For the text-containing cell, return its midpoint in (X, Y) coordinate format. 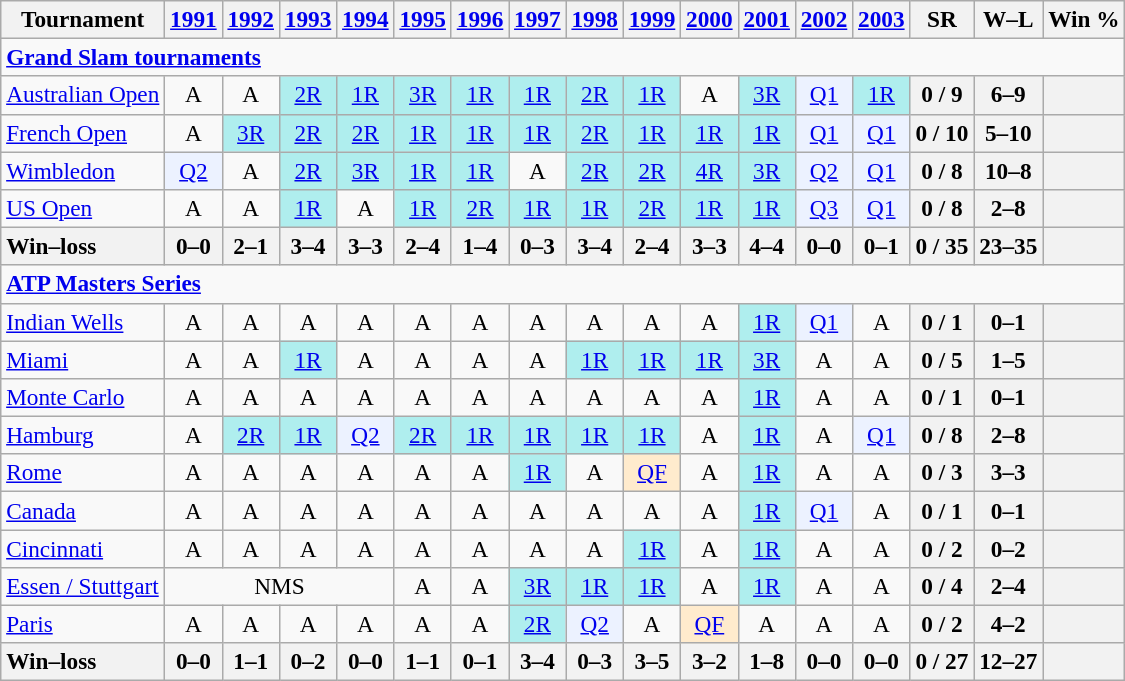
Indian Wells (83, 322)
1998 (594, 19)
2–1 (250, 246)
4R (710, 170)
1–4 (480, 246)
1991 (194, 19)
2003 (882, 19)
Tournament (83, 19)
10–8 (1008, 170)
0 / 10 (942, 133)
Wimbledon (83, 170)
Canada (83, 510)
Australian Open (83, 95)
12–27 (1008, 662)
Essen / Stuttgart (83, 586)
Paris (83, 624)
Q3 (824, 208)
0 / 5 (942, 359)
0 / 9 (942, 95)
US Open (83, 208)
5–10 (1008, 133)
23–35 (1008, 246)
ATP Masters Series (563, 284)
Grand Slam tournaments (563, 57)
1993 (308, 19)
6–9 (1008, 95)
1997 (538, 19)
1–5 (1008, 359)
Cincinnati (83, 548)
Rome (83, 473)
4–4 (766, 246)
Miami (83, 359)
NMS (280, 586)
2001 (766, 19)
1995 (422, 19)
1996 (480, 19)
W–L (1008, 19)
French Open (83, 133)
0 / 35 (942, 246)
1992 (250, 19)
0 / 3 (942, 473)
1–8 (766, 662)
Hamburg (83, 435)
Win % (1084, 19)
3–5 (652, 662)
0 / 27 (942, 662)
4–2 (1008, 624)
3–2 (710, 662)
2000 (710, 19)
1999 (652, 19)
Monte Carlo (83, 397)
0 / 4 (942, 586)
1994 (366, 19)
2002 (824, 19)
SR (942, 19)
